Find where the given text appears and provide that cell's center as (x, y) coordinate. 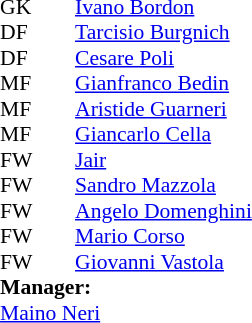
Sandro Mazzola (164, 185)
Manager: (126, 287)
Mario Corso (164, 237)
Giancarlo Cella (164, 135)
Angelo Domenghini (164, 211)
Jair (164, 160)
Aristide Guarneri (164, 109)
Gianfranco Bedin (164, 83)
Cesare Poli (164, 58)
Giovanni Vastola (164, 262)
Tarcisio Burgnich (164, 33)
